From the cell containing the given text, extract its center point as [x, y] coordinate. 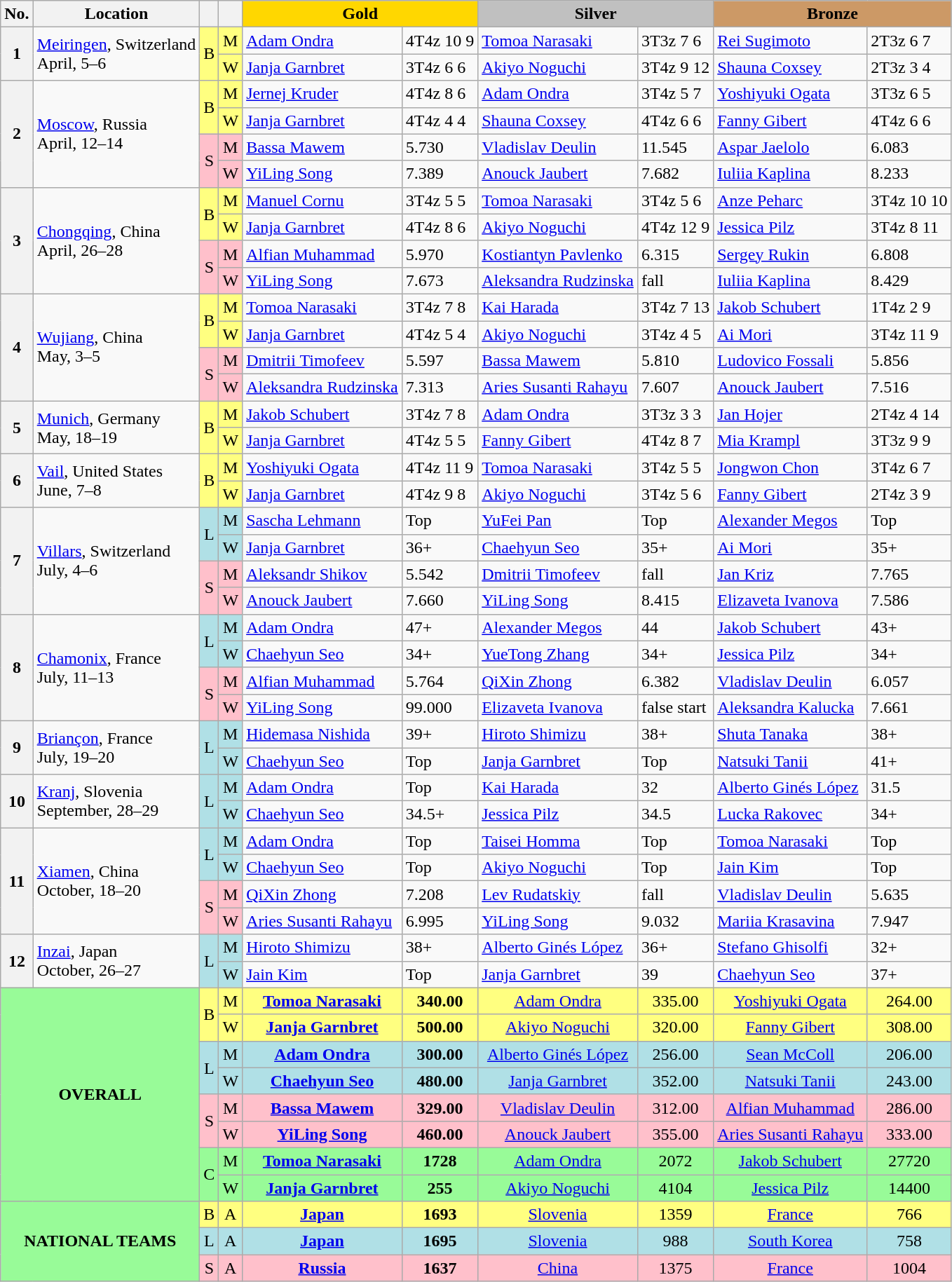
352.00 [675, 1081]
Manuel Cornu [322, 200]
9.032 [675, 921]
8 [17, 667]
31.5 [909, 788]
Lev Rudatskiy [558, 894]
Chongqing, ChinaApril, 26–28 [116, 240]
3T4z 6 6 [440, 67]
41+ [909, 761]
Ludovico Fossali [791, 361]
3T4z 10 10 [909, 200]
3T3z 3 3 [675, 414]
Mia Krampl [791, 441]
7.947 [909, 921]
Shuta Tanaka [791, 734]
1375 [675, 1268]
Villars, SwitzerlandJuly, 4–6 [116, 561]
Aspar Jaelolo [791, 147]
335.00 [675, 1001]
4T4z 10 9 [440, 41]
9 [17, 747]
988 [675, 1241]
3T4z 9 12 [675, 67]
7 [17, 561]
Kostiantyn Pavlenko [558, 254]
Sergey Rukin [791, 254]
2T3z 3 4 [909, 67]
Lucka Rakovec [791, 814]
false start [675, 707]
14400 [909, 1188]
39 [675, 974]
Mariia Krasavina [791, 921]
312.00 [675, 1107]
Anze Peharc [791, 200]
Moscow, RussiaApril, 12–14 [116, 134]
1728 [440, 1161]
Aleksandr Shikov [322, 574]
2072 [675, 1161]
2T4z 3 9 [909, 494]
3T4z 4 5 [675, 334]
5.810 [675, 361]
6.083 [909, 147]
5.970 [440, 254]
Russia [322, 1268]
Xiamen, ChinaOctober, 18–20 [116, 881]
4104 [675, 1188]
7.313 [440, 388]
1359 [675, 1215]
12 [17, 961]
4T4z 9 8 [440, 494]
500.00 [440, 1028]
Sean McColl [791, 1054]
6.057 [909, 681]
Rei Sugimoto [791, 41]
Bronze [833, 14]
32+ [909, 948]
6.382 [675, 681]
C [209, 1174]
5.597 [440, 361]
2T3z 6 7 [909, 41]
3T3z 6 5 [909, 94]
47+ [440, 627]
27720 [909, 1161]
320.00 [675, 1028]
99.000 [440, 707]
Location [116, 14]
Inzai, JapanOctober, 26–27 [116, 961]
255 [440, 1188]
5 [17, 428]
8.429 [909, 280]
340.00 [440, 1001]
5.730 [440, 147]
Jernej Kruder [322, 94]
480.00 [440, 1081]
333.00 [909, 1134]
Vail, United StatesJune, 7–8 [116, 481]
South Korea [791, 1241]
7.682 [675, 174]
8.415 [675, 601]
1695 [440, 1241]
300.00 [440, 1054]
3T3z 7 6 [675, 41]
5.856 [909, 361]
5.635 [909, 894]
7.586 [909, 601]
243.00 [909, 1081]
YuFei Pan [558, 521]
Jan Hojer [791, 414]
1637 [440, 1268]
4 [17, 347]
YueTong Zhang [558, 654]
286.00 [909, 1107]
206.00 [909, 1054]
3T4z 5 7 [675, 94]
4T4z 5 4 [440, 334]
32 [675, 788]
43+ [909, 627]
Kranj, SloveniaSeptember, 28–29 [116, 801]
39+ [440, 734]
6.315 [675, 254]
4T4z 8 7 [675, 441]
5.542 [440, 574]
Chamonix, FranceJuly, 11–13 [116, 667]
34.5+ [440, 814]
1004 [909, 1268]
329.00 [440, 1107]
7.607 [675, 388]
44 [675, 627]
7.516 [909, 388]
256.00 [675, 1054]
37+ [909, 974]
3T4z 11 9 [909, 334]
Taisei Homma [558, 841]
China [558, 1268]
7.673 [440, 280]
Briançon, FranceJuly, 19–20 [116, 747]
3 [17, 240]
7.389 [440, 174]
7.208 [440, 894]
6 [17, 481]
3T4z 7 13 [675, 307]
766 [909, 1215]
460.00 [440, 1134]
4T4z 4 4 [440, 121]
Jongwon Chon [791, 468]
7.765 [909, 574]
Jan Kriz [791, 574]
Aleksandra Kalucka [791, 707]
11 [17, 881]
Meiringen, SwitzerlandApril, 5–6 [116, 54]
Munich, GermanyMay, 18–19 [116, 428]
264.00 [909, 1001]
Gold [360, 14]
OVERALL [100, 1094]
34.5 [675, 814]
7.661 [909, 707]
3T4z 8 11 [909, 227]
3T4z 6 7 [909, 468]
4T4z 5 5 [440, 441]
1T4z 2 9 [909, 307]
6.995 [440, 921]
Wujiang, ChinaMay, 3–5 [116, 347]
No. [17, 14]
11.545 [675, 147]
Sascha Lehmann [322, 521]
4T4z 11 9 [440, 468]
10 [17, 801]
Stefano Ghisolfi [791, 948]
Silver [596, 14]
4T4z 12 9 [675, 227]
5.764 [440, 681]
8.233 [909, 174]
1 [17, 54]
308.00 [909, 1028]
1693 [440, 1215]
NATIONAL TEAMS [100, 1241]
6.808 [909, 254]
2T4z 4 14 [909, 414]
2 [17, 134]
7.660 [440, 601]
758 [909, 1241]
3T3z 9 9 [909, 441]
Hidemasa Nishida [322, 734]
355.00 [675, 1134]
